Scan for the cell matching the given text and deliver its [x, y] coordinate at center. 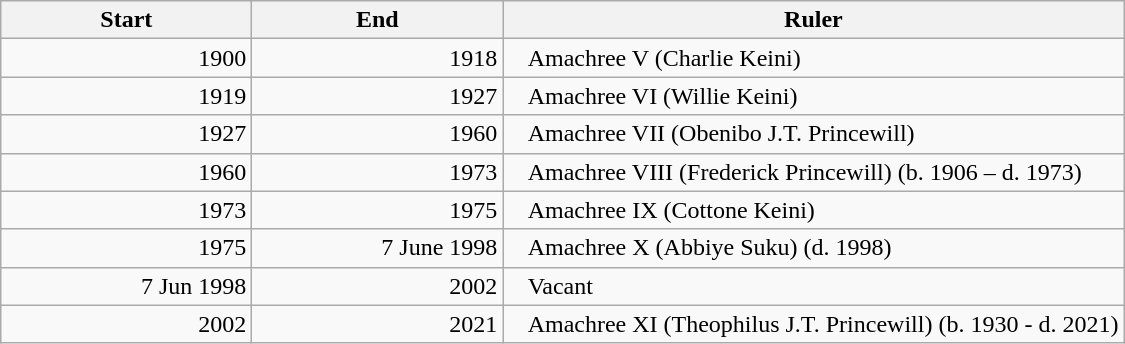
1919 [126, 96]
Amachree VIII (Frederick Princewill) (b. 1906 – d. 1973) [814, 172]
Vacant [814, 286]
Amachree VII (Obenibo J.T. Princewill) [814, 134]
Amachree V (Charlie Keini) [814, 58]
Amachree XI (Theophilus J.T. Princewill) (b. 1930 - d. 2021) [814, 324]
End [378, 20]
Start [126, 20]
1900 [126, 58]
Amachree IX (Cottone Keini) [814, 210]
Ruler [814, 20]
Amachree X (Abbiye Suku) (d. 1998) [814, 248]
1918 [378, 58]
7 June 1998 [378, 248]
2021 [378, 324]
7 Jun 1998 [126, 286]
Amachree VI (Willie Keini) [814, 96]
